Pinpoint the cell where the given text exists, returning its [X, Y] midpoint coordinate. 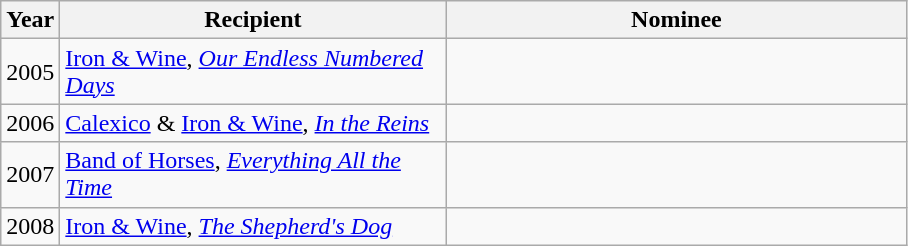
2008 [30, 226]
Year [30, 20]
Nominee [676, 20]
Calexico & Iron & Wine, In the Reins [253, 123]
Iron & Wine, The Shepherd's Dog [253, 226]
2006 [30, 123]
Recipient [253, 20]
2005 [30, 72]
2007 [30, 174]
Iron & Wine, Our Endless Numbered Days [253, 72]
Band of Horses, Everything All the Time [253, 174]
